Pinpoint the cell where the given text exists, returning its [x, y] midpoint coordinate. 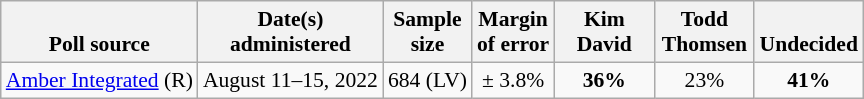
KimDavid [604, 32]
± 3.8% [513, 80]
Poll source [100, 32]
Undecided [808, 32]
Date(s)administered [290, 32]
ToddThomsen [704, 32]
Amber Integrated (R) [100, 80]
684 (LV) [428, 80]
36% [604, 80]
Marginof error [513, 32]
August 11–15, 2022 [290, 80]
Samplesize [428, 32]
23% [704, 80]
41% [808, 80]
